Return [x, y] of the center of cell containing provided text 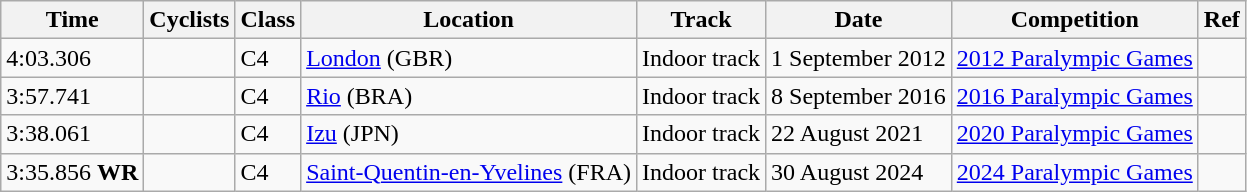
1 September 2012 [859, 58]
London (GBR) [469, 58]
2016 Paralympic Games [1074, 96]
Class [268, 20]
2012 Paralympic Games [1074, 58]
Rio (BRA) [469, 96]
Saint-Quentin-en-Yvelines (FRA) [469, 172]
Track [702, 20]
Competition [1074, 20]
Date [859, 20]
Location [469, 20]
Izu (JPN) [469, 134]
8 September 2016 [859, 96]
30 August 2024 [859, 172]
2020 Paralympic Games [1074, 134]
3:57.741 [72, 96]
Time [72, 20]
3:38.061 [72, 134]
22 August 2021 [859, 134]
4:03.306 [72, 58]
Ref [1222, 20]
Cyclists [190, 20]
2024 Paralympic Games [1074, 172]
3:35.856 WR [72, 172]
